Locate the cell with the specified text and output its (X, Y) center coordinate. 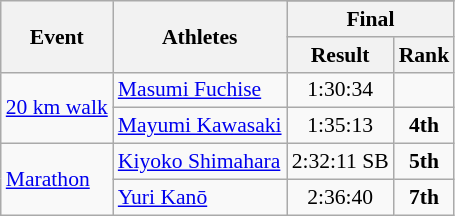
5th (424, 162)
1:35:13 (340, 126)
Kiyoko Shimahara (200, 162)
Yuri Kanō (200, 197)
4th (424, 126)
Event (57, 36)
Rank (424, 55)
Result (340, 55)
7th (424, 197)
Mayumi Kawasaki (200, 126)
20 km walk (57, 108)
2:32:11 SB (340, 162)
2:36:40 (340, 197)
Final (371, 19)
1:30:34 (340, 90)
Marathon (57, 180)
Athletes (200, 36)
Masumi Fuchise (200, 90)
